From the cell containing the given text, extract its center point as [x, y] coordinate. 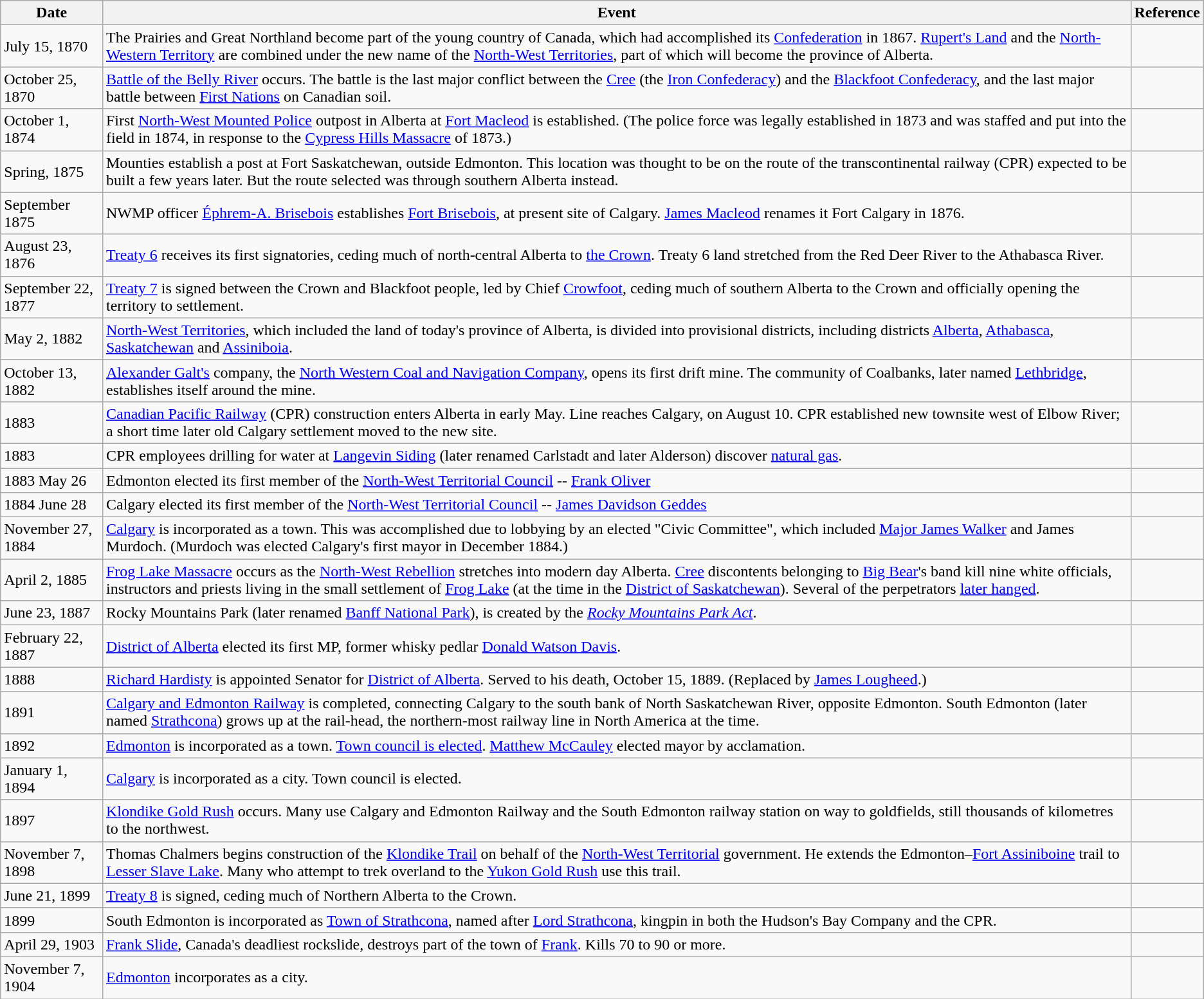
Event [616, 13]
NWMP officer Éphrem-A. Brisebois establishes Fort Brisebois, at present site of Calgary. James Macleod renames it Fort Calgary in 1876. [616, 214]
July 15, 1870 [51, 46]
Frank Slide, Canada's deadliest rockslide, destroys part of the town of Frank. Kills 70 to 90 or more. [616, 944]
November 7, 1904 [51, 978]
1891 [51, 713]
Richard Hardisty is appointed Senator for District of Alberta. Served to his death, October 15, 1889. (Replaced by James Lougheed.) [616, 679]
1897 [51, 821]
January 1, 1894 [51, 778]
1892 [51, 746]
1888 [51, 679]
Calgary elected its first member of the North-West Territorial Council -- James Davidson Geddes [616, 505]
South Edmonton is incorporated as Town of Strathcona, named after Lord Strathcona, kingpin in both the Hudson's Bay Company and the CPR. [616, 920]
Edmonton incorporates as a city. [616, 978]
1883 May 26 [51, 481]
Edmonton is incorporated as a town. Town council is elected. Matthew McCauley elected mayor by acclamation. [616, 746]
June 23, 1887 [51, 613]
Calgary is incorporated as a city. Town council is elected. [616, 778]
February 22, 1887 [51, 646]
Spring, 1875 [51, 171]
September 22, 1877 [51, 297]
May 2, 1882 [51, 338]
April 29, 1903 [51, 944]
August 23, 1876 [51, 255]
1884 June 28 [51, 505]
District of Alberta elected its first MP, former whisky pedlar Donald Watson Davis. [616, 646]
November 7, 1898 [51, 862]
September 1875 [51, 214]
Treaty 8 is signed, ceding much of Northern Alberta to the Crown. [616, 895]
Reference [1167, 13]
1899 [51, 920]
Rocky Mountains Park (later renamed Banff National Park), is created by the Rocky Mountains Park Act. [616, 613]
October 25, 1870 [51, 87]
Date [51, 13]
October 1, 1874 [51, 130]
Edmonton elected its first member of the North-West Territorial Council -- Frank Oliver [616, 481]
CPR employees drilling for water at Langevin Siding (later renamed Carlstadt and later Alderson) discover natural gas. [616, 455]
June 21, 1899 [51, 895]
April 2, 1885 [51, 580]
November 27, 1884 [51, 538]
October 13, 1882 [51, 381]
